Detect which cell encompasses the target text, then output its [x, y] center coordinate. 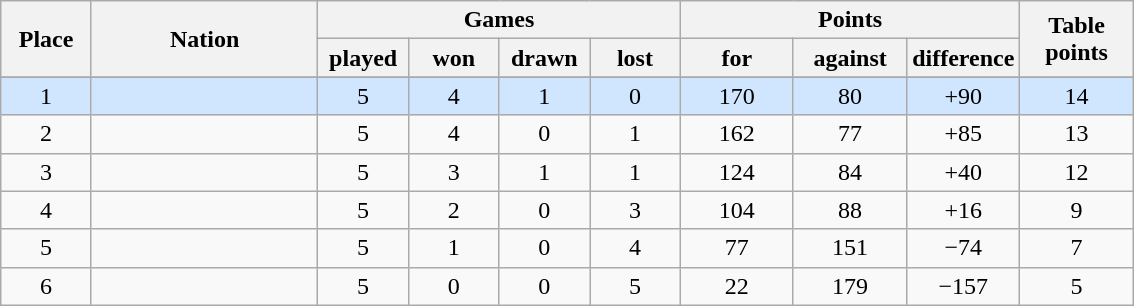
124 [736, 172]
Games [499, 20]
Nation [204, 39]
170 [736, 96]
9 [1076, 210]
104 [736, 210]
−74 [964, 248]
162 [736, 134]
179 [850, 286]
22 [736, 286]
lost [636, 58]
14 [1076, 96]
won [454, 58]
+90 [964, 96]
12 [1076, 172]
+85 [964, 134]
Points [850, 20]
84 [850, 172]
drawn [544, 58]
6 [46, 286]
against [850, 58]
for [736, 58]
Tablepoints [1076, 39]
151 [850, 248]
88 [850, 210]
+16 [964, 210]
+40 [964, 172]
7 [1076, 248]
difference [964, 58]
played [364, 58]
−157 [964, 286]
80 [850, 96]
13 [1076, 134]
Place [46, 39]
